Return the [x, y] coordinate for the center point of the cell that contains the specified text.  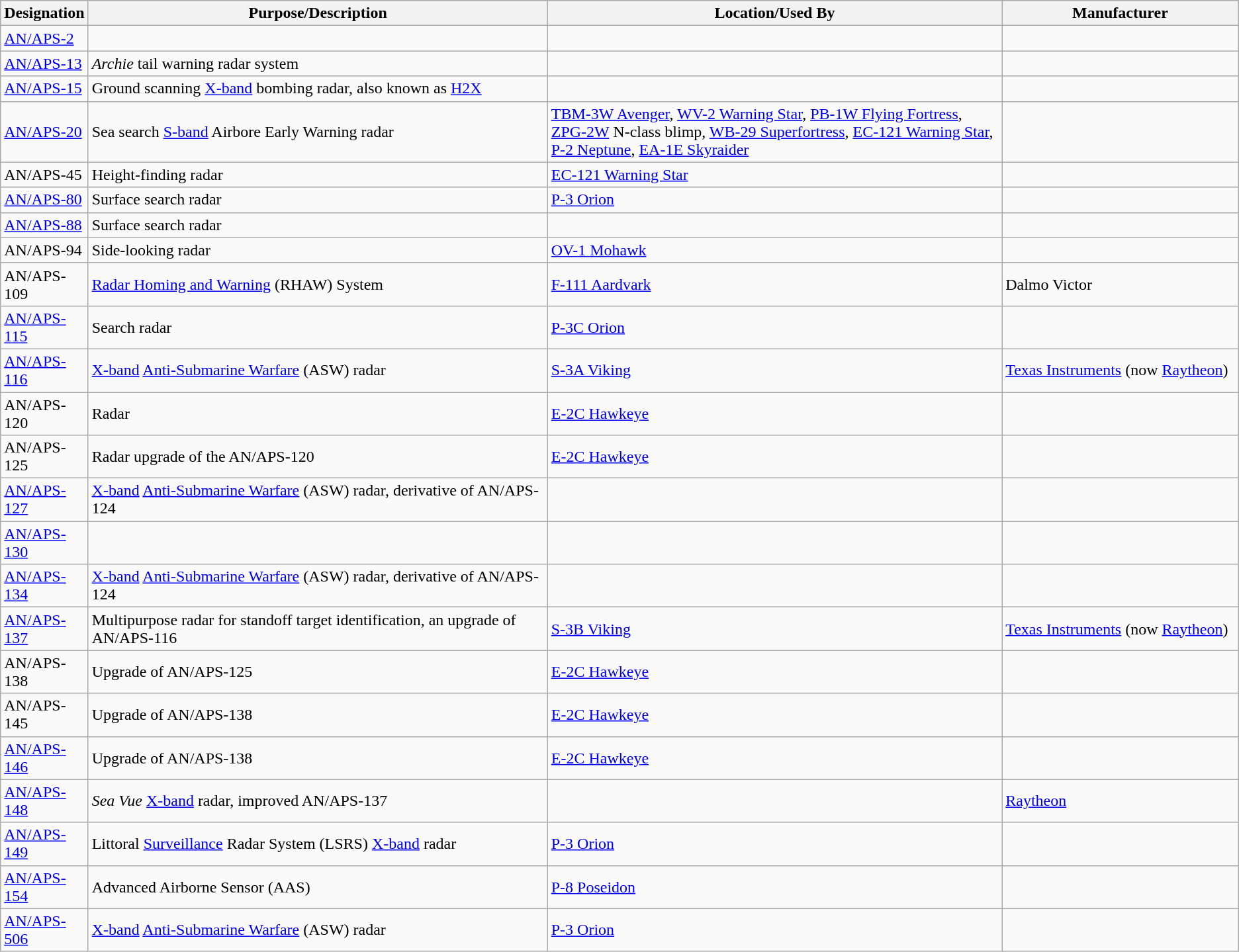
P-8 Poseidon [774, 887]
AN/APS-88 [44, 225]
AN/APS-94 [44, 250]
S-3B Viking [774, 628]
S-3A Viking [774, 370]
AN/APS-80 [44, 200]
AN/APS-115 [44, 327]
AN/APS-15 [44, 89]
Sea search S-band Airbore Early Warning radar [318, 132]
AN/APS-506 [44, 930]
Location/Used By [774, 13]
Multipurpose radar for standoff target identification, an upgrade of AN/APS-116 [318, 628]
EC-121 Warning Star [774, 175]
AN/APS-134 [44, 586]
F-111 Aardvark [774, 284]
AN/APS-109 [44, 284]
AN/APS-2 [44, 38]
AN/APS-127 [44, 500]
Manufacturer [1121, 13]
Radar [318, 413]
Archie tail warning radar system [318, 64]
AN/APS-120 [44, 413]
Littoral Surveillance Radar System (LSRS) X-band radar [318, 844]
AN/APS-13 [44, 64]
Designation [44, 13]
Ground scanning X-band bombing radar, also known as H2X [318, 89]
AN/APS-116 [44, 370]
Sea Vue X-band radar, improved AN/APS-137 [318, 801]
Advanced Airborne Sensor (AAS) [318, 887]
AN/APS-45 [44, 175]
AN/APS-125 [44, 456]
AN/APS-154 [44, 887]
AN/APS-146 [44, 758]
AN/APS-130 [44, 542]
AN/APS-148 [44, 801]
OV-1 Mohawk [774, 250]
Side-looking radar [318, 250]
P-3C Orion [774, 327]
Search radar [318, 327]
Height-finding radar [318, 175]
Upgrade of AN/APS-125 [318, 672]
Radar upgrade of the AN/APS-120 [318, 456]
Radar Homing and Warning (RHAW) System [318, 284]
AN/APS-149 [44, 844]
AN/APS-20 [44, 132]
AN/APS-145 [44, 714]
Dalmo Victor [1121, 284]
AN/APS-138 [44, 672]
Purpose/Description [318, 13]
Raytheon [1121, 801]
AN/APS-137 [44, 628]
